From the cell containing the given text, extract its center point as [x, y] coordinate. 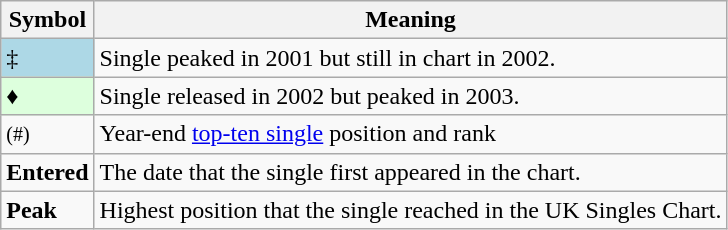
Single peaked in 2001 but still in chart in 2002. [410, 58]
The date that the single first appeared in the chart. [410, 172]
Meaning [410, 20]
(#) [48, 134]
Year-end top-ten single position and rank [410, 134]
Single released in 2002 but peaked in 2003. [410, 96]
‡ [48, 58]
Highest position that the single reached in the UK Singles Chart. [410, 210]
♦ [48, 96]
Peak [48, 210]
Entered [48, 172]
Symbol [48, 20]
